For the text-containing cell, return its midpoint in [x, y] coordinate format. 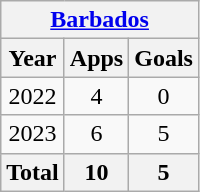
Barbados [100, 20]
10 [96, 172]
Apps [96, 58]
0 [164, 96]
Total [33, 172]
2022 [33, 96]
Year [33, 58]
4 [96, 96]
Goals [164, 58]
2023 [33, 134]
6 [96, 134]
